Detect which cell encompasses the target text, then output its (X, Y) center coordinate. 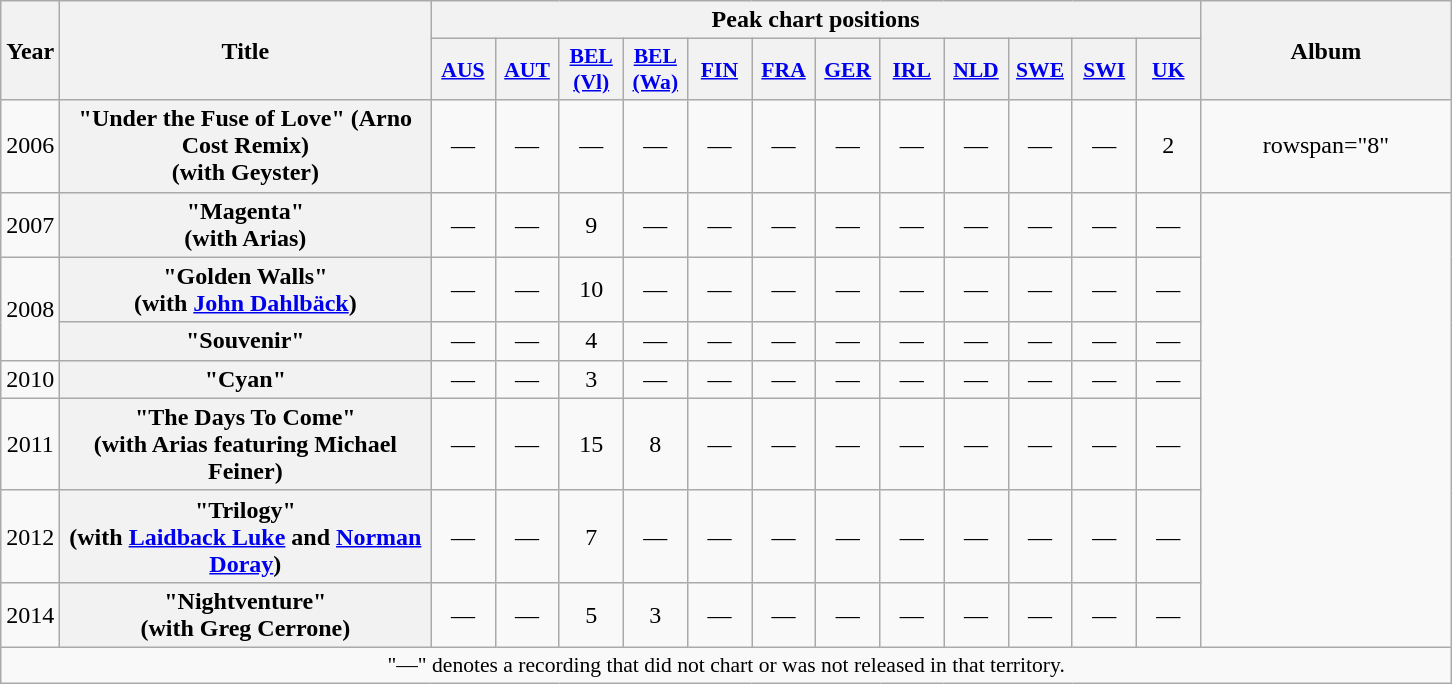
2008 (30, 308)
2011 (30, 444)
NLD (976, 70)
"Trilogy" (with Laidback Luke and Norman Doray) (246, 536)
10 (591, 290)
rowspan="8" (1326, 146)
Title (246, 50)
Year (30, 50)
AUT (527, 70)
2007 (30, 224)
IRL (912, 70)
7 (591, 536)
FIN (719, 70)
SWE (1040, 70)
2 (1168, 146)
5 (591, 614)
SWI (1104, 70)
9 (591, 224)
BEL (Wa) (655, 70)
"Magenta" (with Arias) (246, 224)
"Golden Walls" (with John Dahlbäck) (246, 290)
FRA (784, 70)
2010 (30, 379)
Album (1326, 50)
GER (848, 70)
"Under the Fuse of Love" (Arno Cost Remix)(with Geyster) (246, 146)
AUS (463, 70)
"—" denotes a recording that did not chart or was not released in that territory. (726, 665)
"Souvenir" (246, 341)
4 (591, 341)
15 (591, 444)
Peak chart positions (816, 20)
2014 (30, 614)
"Nightventure" (with Greg Cerrone) (246, 614)
"Cyan" (246, 379)
"The Days To Come" (with Arias featuring Michael Feiner) (246, 444)
2006 (30, 146)
BEL (Vl) (591, 70)
UK (1168, 70)
8 (655, 444)
2012 (30, 536)
